Pinpoint the cell where the given text exists, returning its [x, y] midpoint coordinate. 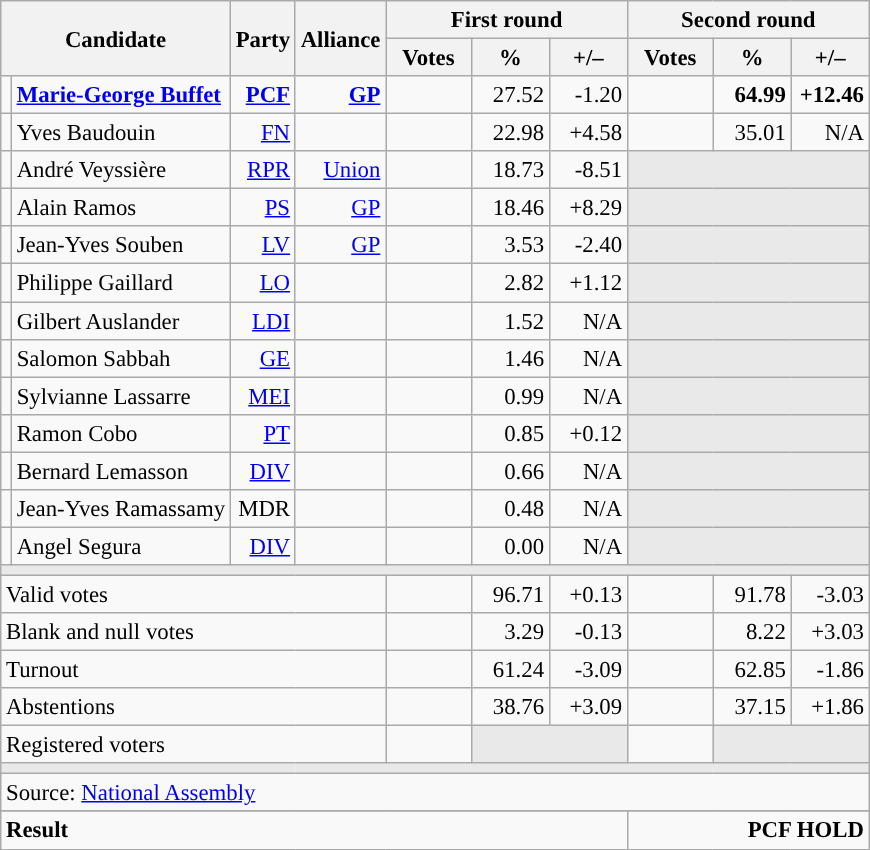
35.01 [752, 133]
+12.46 [830, 95]
André Veyssière [120, 170]
91.78 [752, 594]
Source: National Assembly [435, 793]
PCF HOLD [748, 831]
8.22 [752, 632]
+1.86 [830, 707]
61.24 [510, 670]
-1.86 [830, 670]
+3.09 [588, 707]
Salomon Sabbah [120, 358]
Registered voters [194, 745]
Second round [748, 20]
FN [262, 133]
Sylvianne Lassarre [120, 396]
62.85 [752, 670]
22.98 [510, 133]
-8.51 [588, 170]
18.73 [510, 170]
0.00 [510, 546]
Valid votes [194, 594]
37.15 [752, 707]
+8.29 [588, 208]
Yves Baudouin [120, 133]
Bernard Lemasson [120, 471]
+0.12 [588, 433]
2.82 [510, 283]
MEI [262, 396]
Abstentions [194, 707]
Alliance [340, 38]
Turnout [194, 670]
Union [340, 170]
PCF [262, 95]
Blank and null votes [194, 632]
+1.12 [588, 283]
Result [314, 831]
Candidate [116, 38]
Philippe Gaillard [120, 283]
First round [507, 20]
PT [262, 433]
-0.13 [588, 632]
LV [262, 245]
Ramon Cobo [120, 433]
3.29 [510, 632]
0.85 [510, 433]
1.46 [510, 358]
0.99 [510, 396]
38.76 [510, 707]
Party [262, 38]
Alain Ramos [120, 208]
Marie-George Buffet [120, 95]
GE [262, 358]
MDR [262, 509]
Jean-Yves Souben [120, 245]
+0.13 [588, 594]
64.99 [752, 95]
RPR [262, 170]
-3.03 [830, 594]
LO [262, 283]
LDI [262, 321]
3.53 [510, 245]
96.71 [510, 594]
0.48 [510, 509]
Jean-Yves Ramassamy [120, 509]
+4.58 [588, 133]
PS [262, 208]
1.52 [510, 321]
0.66 [510, 471]
-3.09 [588, 670]
+3.03 [830, 632]
-1.20 [588, 95]
27.52 [510, 95]
18.46 [510, 208]
Gilbert Auslander [120, 321]
-2.40 [588, 245]
Angel Segura [120, 546]
